Capture the cell that displays the provided text and extract its (x, y) central coordinate. 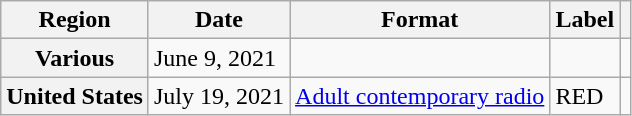
Date (218, 20)
July 19, 2021 (218, 96)
Region (75, 20)
June 9, 2021 (218, 58)
Various (75, 58)
RED (585, 96)
Format (420, 20)
Adult contemporary radio (420, 96)
Label (585, 20)
United States (75, 96)
